Identify which cell holds the provided text, then report its [x, y] central coordinate. 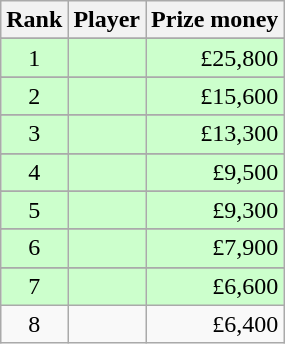
Player [107, 20]
£25,800 [215, 58]
£6,400 [215, 324]
£15,600 [215, 96]
£7,900 [215, 248]
£9,500 [215, 172]
Rank [34, 20]
£13,300 [215, 134]
3 [34, 134]
1 [34, 58]
Prize money [215, 20]
7 [34, 286]
£9,300 [215, 210]
4 [34, 172]
5 [34, 210]
6 [34, 248]
2 [34, 96]
£6,600 [215, 286]
8 [34, 324]
